Find where the given text appears and provide that cell's center as [x, y] coordinate. 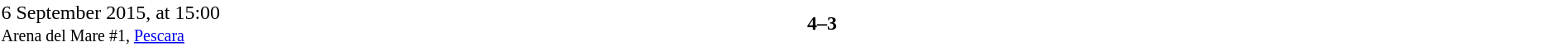
4–3 [822, 23]
6 September 2015, at 15:00 Arena del Mare #1, Pescara [180, 23]
